Return the [x, y] coordinate for the center point of the cell that contains the specified text.  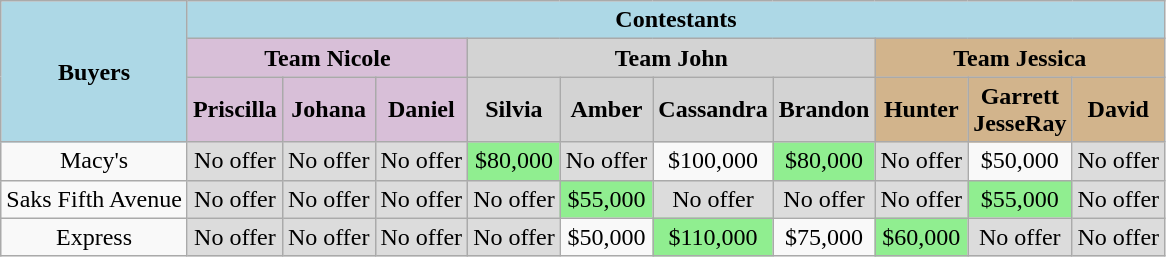
Team Nicole [327, 58]
$75,000 [824, 237]
$60,000 [922, 237]
Team John [672, 58]
Express [94, 237]
Johana [328, 110]
Macy's [94, 161]
Silvia [514, 110]
$110,000 [713, 237]
Cassandra [713, 110]
Daniel [422, 110]
Saks Fifth Avenue [94, 199]
Buyers [94, 72]
GarrettJesseRay [1020, 110]
Amber [606, 110]
David [1118, 110]
Hunter [922, 110]
$100,000 [713, 161]
Priscilla [234, 110]
Brandon [824, 110]
Contestants [676, 20]
Team Jessica [1020, 58]
